Return the [X, Y] coordinate for the center point of the cell that contains the specified text.  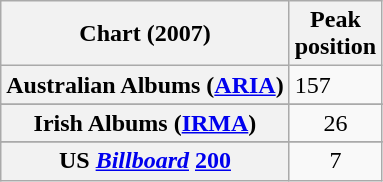
Chart (2007) [145, 34]
Peakposition [335, 34]
26 [335, 123]
7 [335, 161]
157 [335, 85]
Irish Albums (IRMA) [145, 123]
US Billboard 200 [145, 161]
Australian Albums (ARIA) [145, 85]
